Provide the [x, y] coordinate of the cell's center where the given text is located.  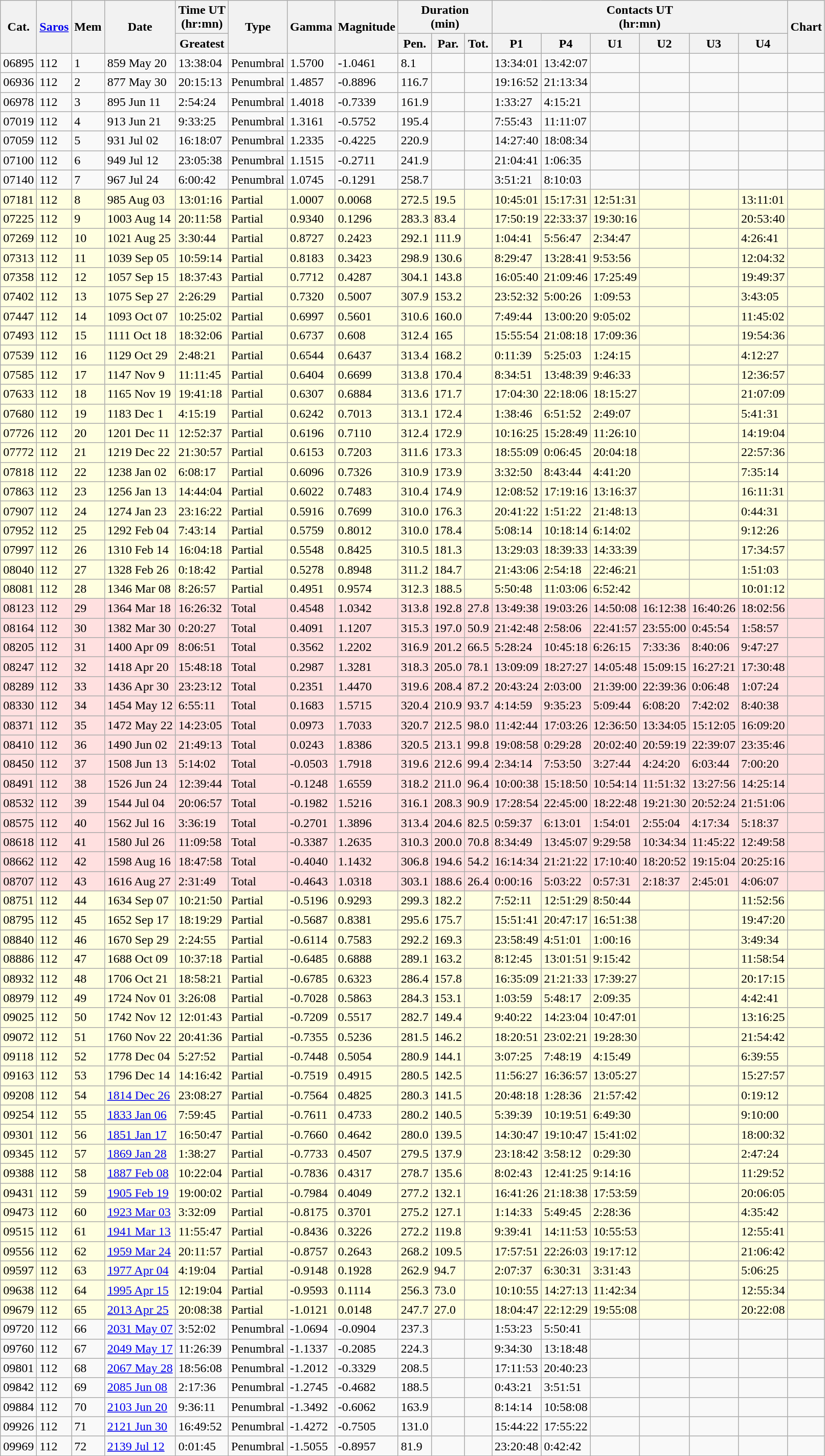
4:51:01 [566, 940]
44 [88, 901]
172.9 [448, 433]
0.1114 [366, 1290]
40 [88, 822]
0.6888 [366, 959]
08707 [18, 881]
1:04:41 [517, 238]
9:47:27 [763, 647]
14:30:47 [517, 1134]
310.3 [414, 842]
16:49:52 [202, 1426]
2:34:47 [615, 238]
18:58:21 [202, 979]
8 [88, 199]
07952 [18, 530]
07100 [18, 160]
09118 [18, 1056]
-0.7836 [311, 1173]
19:49:37 [763, 277]
15 [88, 336]
21:54:42 [763, 1037]
16:40:26 [713, 609]
-0.7733 [311, 1154]
22:18:06 [566, 394]
07493 [18, 336]
1219 Dec 22 [140, 452]
22:46:21 [615, 570]
10:59:14 [202, 257]
277.2 [414, 1193]
2121 Jun 30 [140, 1426]
20:17:15 [763, 979]
931 Jul 02 [140, 141]
0.3423 [366, 257]
161.9 [414, 102]
182.2 [448, 901]
12:19:04 [202, 1290]
60 [88, 1212]
3 [88, 102]
14:23:04 [566, 1017]
5:27:52 [202, 1056]
43 [88, 881]
20:15:13 [202, 82]
16:18:07 [202, 141]
23:05:38 [202, 160]
0.6544 [311, 355]
1 [88, 63]
1670 Sep 29 [140, 940]
-0.2711 [366, 160]
21:42:48 [517, 628]
1274 Jan 23 [140, 511]
09679 [18, 1310]
11:11:07 [566, 121]
09638 [18, 1290]
7:33:36 [664, 647]
3:32:09 [202, 1212]
282.7 [414, 1017]
09388 [18, 1173]
10:34:34 [664, 842]
1526 Jun 24 [140, 784]
-0.7611 [311, 1115]
0.3562 [311, 647]
6:39:55 [763, 1056]
4:15:19 [202, 414]
1814 Dec 26 [140, 1095]
0.6884 [366, 394]
135.6 [448, 1173]
19:15:04 [713, 861]
-1.3492 [311, 1407]
9:15:42 [615, 959]
-0.2085 [366, 1349]
14:27:13 [566, 1290]
967 Jul 24 [140, 180]
17:39:27 [615, 979]
175.7 [448, 920]
272.2 [414, 1232]
2:54:24 [202, 102]
173.9 [448, 472]
19:41:18 [202, 394]
12:52:37 [202, 433]
278.7 [414, 1173]
0.4507 [366, 1154]
0.8425 [366, 550]
14:23:05 [202, 725]
1075 Sep 27 [140, 297]
6 [88, 160]
1778 Dec 04 [140, 1056]
U1 [615, 44]
174.9 [448, 491]
4:12:27 [763, 355]
0:20:27 [202, 628]
1:33:27 [517, 102]
4:24:20 [664, 764]
54 [88, 1095]
4:15:21 [566, 102]
16:50:47 [202, 1134]
29 [88, 609]
23:58:49 [517, 940]
5:41:31 [763, 414]
0:01:45 [202, 1446]
08979 [18, 998]
20:04:18 [615, 452]
-1.2012 [311, 1368]
2031 May 07 [140, 1329]
Cat. [18, 27]
1.0745 [311, 180]
2:34:14 [517, 764]
12:49:58 [763, 842]
0:18:42 [202, 570]
20 [88, 433]
22:33:37 [566, 219]
304.1 [414, 277]
0.4091 [311, 628]
0.7203 [366, 452]
0:29:28 [566, 745]
0:29:30 [615, 1154]
0.4049 [366, 1193]
08932 [18, 979]
1.4018 [311, 102]
119.8 [448, 1232]
08371 [18, 725]
0.6699 [366, 375]
15:55:54 [517, 336]
0.6242 [311, 414]
06978 [18, 102]
-1.5055 [311, 1446]
67 [88, 1349]
20:06:05 [763, 1193]
12:08:52 [517, 491]
9:12:26 [763, 530]
139.5 [448, 1134]
11:45:02 [763, 316]
-0.7564 [311, 1095]
1887 Feb 08 [140, 1173]
-1.4272 [311, 1426]
16:27:21 [713, 667]
08040 [18, 570]
19:00:02 [202, 1193]
2:03:00 [566, 686]
1:54:01 [615, 822]
1995 Apr 15 [140, 1290]
10:16:25 [517, 433]
10:00:38 [517, 784]
5:39:39 [517, 1115]
9:34:30 [517, 1349]
09720 [18, 1329]
0.6737 [311, 336]
5:48:17 [566, 998]
1364 Mar 18 [140, 609]
1.2202 [366, 647]
06936 [18, 82]
116.7 [414, 82]
0.5601 [366, 316]
11:52:56 [763, 901]
10:19:51 [566, 1115]
0:11:39 [517, 355]
0.7483 [366, 491]
-0.8436 [311, 1232]
1129 Oct 29 [140, 355]
1.1515 [311, 160]
2:49:07 [615, 414]
-0.8175 [311, 1212]
82.5 [478, 822]
-0.7984 [311, 1193]
09842 [18, 1387]
9:53:56 [615, 257]
0.9574 [366, 589]
17:55:22 [566, 1426]
165 [448, 336]
2:47:24 [763, 1154]
6:14:02 [615, 530]
1634 Sep 07 [140, 901]
56 [88, 1134]
-0.1291 [366, 180]
19:03:26 [566, 609]
160.0 [448, 316]
8:43:44 [566, 472]
68 [88, 1368]
19:10:47 [566, 1134]
9:39:41 [517, 1232]
1905 Feb 19 [140, 1193]
21:04:41 [517, 160]
0.1296 [366, 219]
98.0 [478, 725]
17:10:40 [615, 861]
18:00:32 [763, 1134]
142.5 [448, 1076]
13:29:03 [517, 550]
0.5236 [366, 1037]
0:57:31 [615, 881]
8:10:03 [566, 180]
859 May 20 [140, 63]
0.5863 [366, 998]
176.3 [448, 511]
19:08:58 [517, 745]
2085 Jun 08 [140, 1387]
8:02:43 [517, 1173]
15:18:50 [566, 784]
-0.8957 [366, 1446]
2139 Jul 12 [140, 1446]
7:53:50 [566, 764]
09801 [18, 1368]
168.2 [448, 355]
237.3 [414, 1329]
34 [88, 706]
07585 [18, 375]
0.8012 [366, 530]
13:48:39 [566, 375]
20:25:16 [763, 861]
5:14:02 [202, 764]
14:05:48 [615, 667]
07680 [18, 414]
0:43:21 [517, 1387]
-0.6114 [311, 940]
58 [88, 1173]
0.3701 [366, 1212]
9 [88, 219]
63 [88, 1271]
313.6 [414, 394]
5:49:45 [566, 1212]
19:54:36 [763, 336]
283.3 [414, 219]
5:18:37 [763, 822]
0.8727 [311, 238]
13:28:41 [566, 257]
10:55:53 [615, 1232]
111.9 [448, 238]
17:57:51 [517, 1251]
08491 [18, 784]
Saros [54, 27]
13:16:25 [763, 1017]
3:51:51 [566, 1387]
0.6153 [311, 452]
13 [88, 297]
5:03:22 [566, 881]
208.5 [414, 1368]
07059 [18, 141]
-0.9148 [311, 1271]
90.9 [478, 803]
22:26:03 [566, 1251]
212.5 [448, 725]
1:00:16 [615, 940]
181.3 [448, 550]
1:14:33 [517, 1212]
27.0 [448, 1310]
19:28:30 [615, 1037]
20:53:40 [763, 219]
12:39:44 [202, 784]
1562 Jul 16 [140, 822]
19:16:52 [517, 82]
15:09:15 [664, 667]
279.5 [414, 1154]
1.4470 [366, 686]
19:47:20 [763, 920]
09515 [18, 1232]
27.8 [478, 609]
220.9 [414, 141]
P1 [517, 44]
13:27:56 [713, 784]
-1.1337 [311, 1349]
-0.3329 [366, 1368]
16:41:26 [517, 1193]
1147 Nov 9 [140, 375]
3:43:05 [763, 297]
08164 [18, 628]
22 [88, 472]
10:37:18 [202, 959]
14:19:04 [763, 433]
64 [88, 1290]
292.1 [414, 238]
0.6404 [311, 375]
3:51:21 [517, 180]
0.7013 [366, 414]
1.5216 [366, 803]
3:07:25 [517, 1056]
286.4 [414, 979]
31 [88, 647]
1057 Sep 15 [140, 277]
9:10:00 [763, 1115]
23:18:42 [517, 1154]
1508 Jun 13 [140, 764]
23:08:27 [202, 1095]
10:18:14 [566, 530]
205.0 [448, 667]
69 [88, 1387]
50 [88, 1017]
U3 [713, 44]
0.0243 [311, 745]
07997 [18, 550]
0.6096 [311, 472]
310.4 [414, 491]
20:08:38 [202, 1310]
-0.6785 [311, 979]
1472 May 22 [140, 725]
15:27:57 [763, 1076]
20:40:23 [566, 1368]
-0.7519 [311, 1076]
298.9 [414, 257]
3:52:02 [202, 1329]
54.2 [478, 861]
16:14:34 [517, 861]
210.9 [448, 706]
46 [88, 940]
-0.7028 [311, 998]
201.2 [448, 647]
0.5916 [311, 511]
-0.4040 [311, 861]
66.5 [478, 647]
08205 [18, 647]
09301 [18, 1134]
-0.7448 [311, 1056]
-0.6062 [366, 1407]
1:24:15 [615, 355]
Duration(min) [445, 17]
258.7 [414, 180]
195.4 [414, 121]
7:48:19 [566, 1056]
1021 Aug 25 [140, 238]
7:59:45 [202, 1115]
0.6437 [366, 355]
U2 [664, 44]
4:42:41 [763, 998]
0.4317 [366, 1173]
8:34:49 [517, 842]
21:18:38 [566, 1193]
7:00:20 [763, 764]
73.0 [448, 1290]
07181 [18, 199]
11 [88, 257]
5:25:03 [566, 355]
2:45:01 [713, 881]
10 [88, 238]
3:27:44 [615, 764]
1.0007 [311, 199]
913 Jun 21 [140, 121]
1238 Jan 02 [140, 472]
07907 [18, 511]
0.3226 [366, 1232]
99.4 [478, 764]
1.8386 [366, 745]
11:45:22 [713, 842]
17:28:54 [517, 803]
141.5 [448, 1095]
5:00:26 [566, 297]
1923 Mar 03 [140, 1212]
23:23:12 [202, 686]
21:06:42 [763, 1251]
13:01:16 [202, 199]
143.8 [448, 277]
19:17:12 [615, 1251]
61 [88, 1232]
Greatest [202, 44]
9:05:02 [615, 316]
21:48:13 [615, 511]
-0.4643 [311, 881]
07140 [18, 180]
146.2 [448, 1037]
09926 [18, 1426]
20:52:24 [713, 803]
2:48:21 [202, 355]
11:42:34 [615, 1290]
78.1 [478, 667]
-0.5196 [311, 901]
10:47:01 [615, 1017]
0.7699 [366, 511]
16:36:57 [566, 1076]
6:13:01 [566, 822]
280.0 [414, 1134]
13:01:51 [566, 959]
70 [88, 1407]
8:26:57 [202, 589]
0.4951 [311, 589]
1616 Aug 27 [140, 881]
12:36:57 [763, 375]
1.3281 [366, 667]
87.2 [478, 686]
38 [88, 784]
312.3 [414, 589]
4:15:49 [615, 1056]
13:42:07 [566, 63]
2:58:06 [566, 628]
1328 Feb 26 [140, 570]
17:53:59 [615, 1193]
2103 Jun 20 [140, 1407]
318.2 [414, 784]
22:39:07 [713, 745]
07447 [18, 316]
14:27:40 [517, 141]
1.2635 [366, 842]
280.9 [414, 1056]
48 [88, 979]
2:17:36 [202, 1387]
5:08:14 [517, 530]
06895 [18, 63]
188.6 [448, 881]
0.6022 [311, 491]
07019 [18, 121]
12:04:32 [763, 257]
1851 Jan 17 [140, 1134]
13:00:20 [566, 316]
8:14:14 [517, 1407]
12:51:29 [566, 901]
8:34:51 [517, 375]
132.1 [448, 1193]
08289 [18, 686]
8:12:45 [517, 959]
14:44:04 [202, 491]
50.9 [478, 628]
7:49:44 [517, 316]
877 May 30 [140, 82]
-0.0904 [366, 1329]
9:14:16 [615, 1173]
5:28:24 [517, 647]
1:28:36 [566, 1095]
0.4733 [366, 1115]
0.0068 [366, 199]
13:45:07 [566, 842]
23:52:32 [517, 297]
12:55:41 [763, 1232]
17:30:48 [763, 667]
3:26:08 [202, 998]
09473 [18, 1212]
0.5548 [311, 550]
18:55:09 [517, 452]
5:56:47 [566, 238]
07633 [18, 394]
15:51:41 [517, 920]
4:06:07 [763, 881]
1959 Mar 24 [140, 1251]
09431 [18, 1193]
18:04:47 [517, 1310]
-1.0121 [311, 1310]
11:03:06 [566, 589]
157.8 [448, 979]
275.2 [414, 1212]
2:24:55 [202, 940]
52 [88, 1056]
1003 Aug 14 [140, 219]
22:41:57 [615, 628]
-0.7660 [311, 1134]
8:29:47 [517, 257]
262.9 [414, 1271]
169.3 [448, 940]
08575 [18, 822]
6:55:11 [202, 706]
311.6 [414, 452]
0.8183 [311, 257]
5:50:48 [517, 589]
1:38:27 [202, 1154]
153.2 [448, 297]
20:59:19 [664, 745]
15:41:02 [615, 1134]
194.6 [448, 861]
18:02:56 [763, 609]
20:47:17 [566, 920]
204.6 [448, 822]
13:09:09 [517, 667]
0.4915 [366, 1076]
-0.7339 [366, 102]
5:09:44 [615, 706]
1:06:35 [566, 160]
1598 Aug 16 [140, 861]
0:45:54 [713, 628]
1742 Nov 12 [140, 1017]
09345 [18, 1154]
22:39:36 [664, 686]
11:09:58 [202, 842]
17:03:26 [566, 725]
1111 Oct 18 [140, 336]
280.2 [414, 1115]
-1.0461 [366, 63]
72 [88, 1446]
15:17:31 [566, 199]
320.7 [414, 725]
140.5 [448, 1115]
51 [88, 1037]
6:00:42 [202, 180]
0.7712 [311, 277]
14 [88, 316]
247.7 [414, 1310]
19:55:08 [615, 1310]
0.2987 [311, 667]
289.1 [414, 959]
39 [88, 803]
19:21:30 [664, 803]
2:31:49 [202, 881]
9:33:25 [202, 121]
07539 [18, 355]
4:19:04 [202, 1271]
0:42:42 [566, 1446]
09597 [18, 1271]
11:51:32 [664, 784]
1:07:24 [763, 686]
318.3 [414, 667]
6:49:30 [615, 1115]
11:26:39 [202, 1349]
21:51:06 [763, 803]
0:59:37 [517, 822]
10:45:18 [566, 647]
7:42:02 [713, 706]
7:52:11 [517, 901]
14:16:42 [202, 1076]
20:43:24 [517, 686]
1.7033 [366, 725]
62 [88, 1251]
0.5759 [311, 530]
07772 [18, 452]
985 Aug 03 [140, 199]
17:11:53 [517, 1368]
0:19:12 [763, 1095]
153.1 [448, 998]
9:29:58 [615, 842]
07225 [18, 219]
163.2 [448, 959]
1:09:53 [615, 297]
17:19:16 [566, 491]
13:11:01 [763, 199]
170.4 [448, 375]
241.9 [414, 160]
320.5 [414, 745]
25 [88, 530]
23:20:48 [517, 1446]
08662 [18, 861]
16:05:40 [517, 277]
-0.9593 [311, 1290]
173.3 [448, 452]
Pen. [414, 44]
96.4 [478, 784]
178.4 [448, 530]
7:55:43 [517, 121]
268.2 [414, 1251]
21:39:00 [615, 686]
292.2 [414, 940]
1869 Jan 28 [140, 1154]
11:26:10 [615, 433]
13:49:38 [517, 609]
0.2423 [366, 238]
09208 [18, 1095]
1:53:23 [517, 1329]
16 [88, 355]
21:43:06 [517, 570]
37 [88, 764]
9:46:33 [615, 375]
21:09:46 [566, 277]
24 [88, 511]
33 [88, 686]
131.0 [414, 1426]
0.0148 [366, 1310]
08410 [18, 745]
09254 [18, 1115]
-0.2701 [311, 822]
70.8 [478, 842]
47 [88, 959]
57 [88, 1154]
19 [88, 414]
1544 Jul 04 [140, 803]
0.8948 [366, 570]
09163 [18, 1076]
18:37:43 [202, 277]
1.1432 [366, 861]
16:26:32 [202, 609]
2:18:37 [664, 881]
3:31:43 [615, 1271]
256.3 [414, 1290]
320.4 [414, 706]
71 [88, 1426]
Magnitude [366, 27]
18:22:48 [615, 803]
1.7918 [366, 764]
8.1 [414, 63]
17:34:57 [763, 550]
6:51:52 [566, 414]
0.4548 [311, 609]
Contacts UT(hr:mn) [640, 17]
0.5007 [366, 297]
1.3161 [311, 121]
149.4 [448, 1017]
07863 [18, 491]
66 [88, 1329]
07818 [18, 472]
19.5 [448, 199]
1093 Oct 07 [140, 316]
15:28:49 [566, 433]
-1.0694 [311, 1329]
0.0973 [311, 725]
81.9 [414, 1446]
208.4 [448, 686]
17:09:36 [615, 336]
11:55:47 [202, 1232]
11:11:45 [202, 375]
316.9 [414, 647]
0.9340 [311, 219]
23 [88, 491]
8:40:06 [713, 647]
18:27:27 [566, 667]
280.3 [414, 1095]
09969 [18, 1446]
Gamma [311, 27]
13:34:01 [517, 63]
284.3 [414, 998]
0.4642 [366, 1134]
16:09:20 [763, 725]
-0.0503 [311, 764]
1256 Jan 13 [140, 491]
18:56:08 [202, 1368]
-0.6485 [311, 959]
2:55:04 [664, 822]
93.7 [478, 706]
163.9 [414, 1407]
224.3 [414, 1349]
20:22:08 [763, 1310]
1688 Oct 09 [140, 959]
6:30:31 [566, 1271]
13:34:05 [664, 725]
14:11:53 [566, 1232]
Date [140, 27]
Par. [448, 44]
4:17:34 [713, 822]
15:44:22 [517, 1426]
6:08:20 [664, 706]
18:32:06 [202, 336]
13:38:04 [202, 63]
7:43:14 [202, 530]
0.7110 [366, 433]
1:38:46 [517, 414]
200.0 [448, 842]
30 [88, 628]
83.4 [448, 219]
0.5278 [311, 570]
18:15:27 [615, 394]
211.0 [448, 784]
26.4 [478, 881]
10:10:55 [517, 1290]
2:07:37 [517, 1271]
2:28:36 [615, 1212]
6:03:44 [713, 764]
3:36:19 [202, 822]
-0.1982 [311, 803]
109.5 [448, 1251]
0.7326 [366, 472]
1.2335 [311, 141]
0.7583 [366, 940]
310.6 [414, 316]
0.6997 [311, 316]
20:48:18 [517, 1095]
21:13:34 [566, 82]
08840 [18, 940]
14:25:14 [763, 784]
1.0342 [366, 609]
2013 Apr 25 [140, 1310]
16:12:38 [664, 609]
08247 [18, 667]
12:51:31 [615, 199]
-0.7209 [311, 1017]
949 Jul 12 [140, 160]
-0.7355 [311, 1037]
18:19:29 [202, 920]
11:29:52 [763, 1173]
32 [88, 667]
99.8 [478, 745]
307.9 [414, 297]
13:16:37 [615, 491]
11:42:44 [517, 725]
09072 [18, 1037]
4:26:41 [763, 238]
1724 Nov 01 [140, 998]
4 [88, 121]
9:35:23 [566, 706]
59 [88, 1193]
1.3896 [366, 822]
2049 May 17 [140, 1349]
35 [88, 725]
21 [88, 452]
2067 May 28 [140, 1368]
1201 Dec 11 [140, 433]
-0.5752 [366, 121]
1941 Mar 13 [140, 1232]
310.9 [414, 472]
1.5715 [366, 706]
8:06:51 [202, 647]
07358 [18, 277]
1:51:03 [763, 570]
0.1928 [366, 1271]
20:41:22 [517, 511]
53 [88, 1076]
-0.4225 [366, 141]
7:35:14 [763, 472]
208.3 [448, 803]
184.7 [448, 570]
0.5517 [366, 1017]
17:25:49 [615, 277]
12:41:25 [566, 1173]
18:20:51 [517, 1037]
281.5 [414, 1037]
41 [88, 842]
4:35:42 [763, 1212]
1:51:22 [566, 511]
1.1207 [366, 628]
313.1 [414, 414]
6:52:42 [615, 589]
7 [88, 180]
20:41:36 [202, 1037]
1292 Feb 04 [140, 530]
15:12:05 [713, 725]
20:06:57 [202, 803]
10:01:12 [763, 589]
0:06:45 [566, 452]
45 [88, 920]
1580 Jul 26 [140, 842]
08618 [18, 842]
127.1 [448, 1212]
26 [88, 550]
272.5 [414, 199]
3:49:34 [763, 940]
08795 [18, 920]
172.4 [448, 414]
1039 Sep 05 [140, 257]
-0.4682 [366, 1387]
21:30:57 [202, 452]
23:35:46 [763, 745]
23:16:22 [202, 511]
21:21:33 [566, 979]
23:55:00 [664, 628]
08450 [18, 764]
18:39:33 [566, 550]
6:26:15 [615, 647]
-0.1248 [311, 784]
5 [88, 141]
17 [88, 375]
1652 Sep 17 [140, 920]
Type [258, 27]
21:21:22 [566, 861]
0.1683 [311, 706]
1382 Mar 30 [140, 628]
2:26:29 [202, 297]
10:58:08 [566, 1407]
22:57:36 [763, 452]
1:58:57 [763, 628]
171.7 [448, 394]
07402 [18, 297]
5:50:41 [566, 1329]
21:08:18 [566, 336]
P4 [566, 44]
303.1 [414, 881]
11:58:54 [763, 959]
16:51:38 [615, 920]
12 [88, 277]
0.6196 [311, 433]
1310 Feb 14 [140, 550]
0.9293 [366, 901]
0:44:31 [763, 511]
-0.8896 [366, 82]
8:50:44 [615, 901]
3:32:50 [517, 472]
21:49:13 [202, 745]
0.5054 [366, 1056]
0:00:16 [517, 881]
10:25:02 [202, 316]
15:48:18 [202, 667]
1977 Apr 04 [140, 1271]
310.5 [414, 550]
6:08:17 [202, 472]
1.6559 [366, 784]
0.4287 [366, 277]
07726 [18, 433]
295.6 [414, 920]
16:11:31 [763, 491]
1183 Dec 1 [140, 414]
20:11:57 [202, 1251]
10:22:04 [202, 1173]
Tot. [478, 44]
130.6 [448, 257]
11:56:27 [517, 1076]
18:08:34 [566, 141]
16:35:09 [517, 979]
0.6307 [311, 394]
10:54:14 [615, 784]
895 Jun 11 [140, 102]
10:45:01 [517, 199]
0:06:48 [713, 686]
42 [88, 861]
5:06:25 [763, 1271]
07269 [18, 238]
12:36:50 [615, 725]
23:02:21 [566, 1037]
1165 Nov 19 [140, 394]
12:01:43 [202, 1017]
1.5700 [311, 63]
0.2643 [366, 1251]
9:40:22 [517, 1017]
49 [88, 998]
2:09:35 [615, 998]
28 [88, 589]
22:12:29 [566, 1310]
315.3 [414, 628]
0.4825 [366, 1095]
0.8381 [366, 920]
311.2 [414, 570]
94.7 [448, 1271]
36 [88, 745]
08532 [18, 803]
09025 [18, 1017]
306.8 [414, 861]
27 [88, 570]
08886 [18, 959]
09884 [18, 1407]
213.1 [448, 745]
4:41:20 [615, 472]
1.0318 [366, 881]
-1.2745 [311, 1387]
07313 [18, 257]
1454 May 12 [140, 706]
19:30:16 [615, 219]
17:04:30 [517, 394]
22:45:00 [566, 803]
1833 Jan 06 [140, 1115]
55 [88, 1115]
18 [88, 394]
144.1 [448, 1056]
0.6323 [366, 979]
09760 [18, 1349]
13:18:48 [566, 1349]
18:47:58 [202, 861]
-0.3387 [311, 842]
1346 Mar 08 [140, 589]
1418 Apr 20 [140, 667]
08330 [18, 706]
18:20:52 [664, 861]
0.608 [366, 336]
14:33:39 [615, 550]
Mem [88, 27]
08081 [18, 589]
1760 Nov 22 [140, 1037]
197.0 [448, 628]
316.1 [414, 803]
1436 Apr 30 [140, 686]
9:36:11 [202, 1407]
2 [88, 82]
280.5 [414, 1076]
1:03:59 [517, 998]
12:55:34 [763, 1290]
212.6 [448, 764]
1.4857 [311, 82]
1490 Jun 02 [140, 745]
U4 [763, 44]
192.8 [448, 609]
17:50:19 [517, 219]
1706 Oct 21 [140, 979]
21:07:09 [763, 394]
16:04:18 [202, 550]
-0.8757 [311, 1251]
3:30:44 [202, 238]
1796 Dec 14 [140, 1076]
Time UT(hr:mn) [202, 17]
10:21:50 [202, 901]
08751 [18, 901]
4:14:59 [517, 706]
08123 [18, 609]
-0.5687 [311, 920]
1400 Apr 09 [140, 647]
21:57:42 [615, 1095]
8:40:38 [763, 706]
65 [88, 1310]
20:11:58 [202, 219]
2:54:18 [566, 570]
20:02:40 [615, 745]
137.9 [448, 1154]
-0.7505 [366, 1426]
0.7320 [311, 297]
13:05:27 [615, 1076]
Chart [806, 27]
3:58:12 [566, 1154]
0.2351 [311, 686]
09556 [18, 1251]
14:50:08 [615, 609]
299.3 [414, 901]
